Capture the cell that displays the provided text and extract its (x, y) central coordinate. 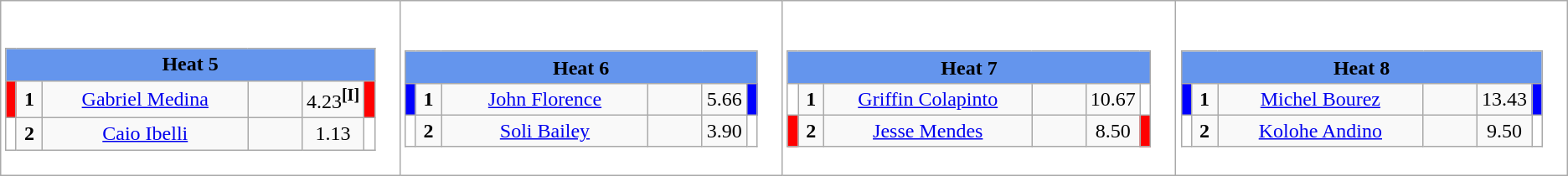
5.66 (724, 99)
Gabriel Medina (145, 99)
Caio Ibelli (145, 134)
1.13 (333, 134)
Soli Bailey (544, 131)
Heat 6 1 John Florence 5.66 2 Soli Bailey 3.90 (591, 88)
13.43 (1504, 99)
Heat 7 (968, 67)
Heat 8 1 Michel Bourez 13.43 2 Kolohe Andino 9.50 (1372, 88)
10.67 (1112, 99)
Heat 5 1 Gabriel Medina 4.23[I] 2 Caio Ibelli 1.13 (201, 88)
Heat 6 (581, 67)
4.23[I] (333, 99)
Heat 8 (1362, 67)
Heat 5 (190, 65)
8.50 (1112, 131)
3.90 (724, 131)
Griffin Colapinto (928, 99)
Jesse Mendes (928, 131)
Kolohe Andino (1321, 131)
Heat 7 1 Griffin Colapinto 10.67 2 Jesse Mendes 8.50 (979, 88)
Michel Bourez (1321, 99)
9.50 (1504, 131)
John Florence (544, 99)
